Identify which cell holds the provided text, then report its [X, Y] central coordinate. 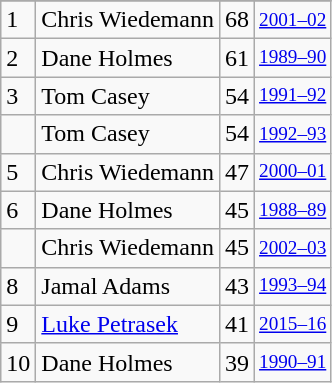
1992–93 [293, 134]
Luke Petrasek [128, 324]
5 [18, 172]
68 [236, 20]
3 [18, 96]
61 [236, 58]
6 [18, 210]
47 [236, 172]
1 [18, 20]
1988–89 [293, 210]
2002–03 [293, 248]
1993–94 [293, 286]
1991–92 [293, 96]
9 [18, 324]
1990–91 [293, 362]
41 [236, 324]
8 [18, 286]
2 [18, 58]
39 [236, 362]
Jamal Adams [128, 286]
1989–90 [293, 58]
2001–02 [293, 20]
2015–16 [293, 324]
2000–01 [293, 172]
10 [18, 362]
43 [236, 286]
